Provide the (X, Y) coordinate of the cell's center where the given text is located.  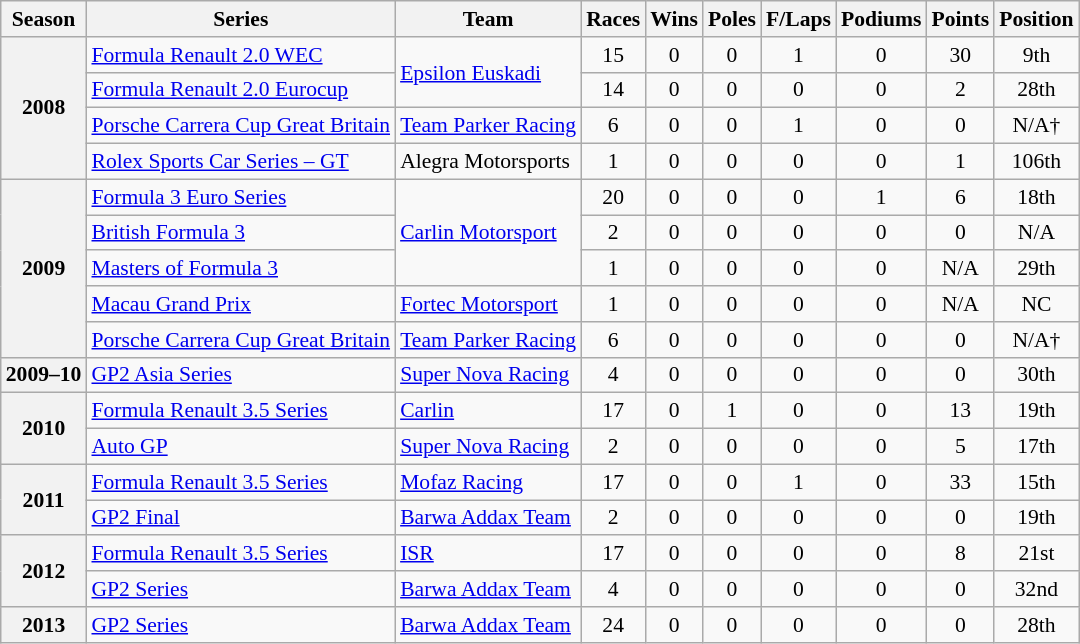
29th (1036, 269)
Poles (732, 19)
Races (613, 19)
2011 (44, 500)
106th (1036, 162)
15 (613, 55)
Wins (674, 19)
24 (613, 625)
Epsilon Euskadi (488, 72)
15th (1036, 482)
ISR (488, 554)
GP2 Final (240, 518)
Auto GP (240, 447)
17th (1036, 447)
Team (488, 19)
NC (1036, 304)
Mofaz Racing (488, 482)
Carlin (488, 411)
2008 (44, 108)
18th (1036, 197)
33 (960, 482)
13 (960, 411)
14 (613, 90)
Formula 3 Euro Series (240, 197)
2009 (44, 268)
Alegra Motorsports (488, 162)
F/Laps (798, 19)
32nd (1036, 589)
Carlin Motorsport (488, 232)
Macau Grand Prix (240, 304)
Position (1036, 19)
Rolex Sports Car Series – GT (240, 162)
5 (960, 447)
2010 (44, 428)
30th (1036, 375)
8 (960, 554)
British Formula 3 (240, 233)
2009–10 (44, 375)
Masters of Formula 3 (240, 269)
GP2 Asia Series (240, 375)
2012 (44, 572)
20 (613, 197)
21st (1036, 554)
30 (960, 55)
Points (960, 19)
Podiums (882, 19)
Formula Renault 2.0 WEC (240, 55)
Formula Renault 2.0 Eurocup (240, 90)
2013 (44, 625)
Fortec Motorsport (488, 304)
9th (1036, 55)
Series (240, 19)
Season (44, 19)
